From the cell containing the given text, extract its center point as [x, y] coordinate. 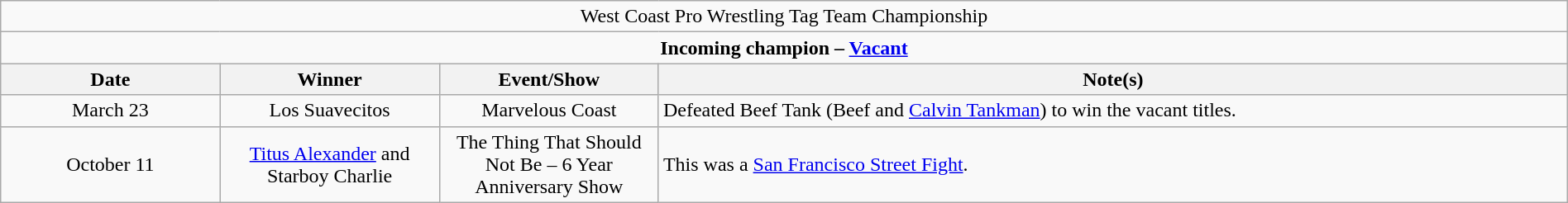
Titus Alexander and Starboy Charlie [329, 164]
March 23 [111, 111]
Event/Show [549, 79]
Marvelous Coast [549, 111]
Note(s) [1113, 79]
Incoming champion – Vacant [784, 48]
Defeated Beef Tank (Beef and Calvin Tankman) to win the vacant titles. [1113, 111]
Date [111, 79]
This was a San Francisco Street Fight. [1113, 164]
October 11 [111, 164]
The Thing That Should Not Be – 6 Year Anniversary Show [549, 164]
West Coast Pro Wrestling Tag Team Championship [784, 17]
Winner [329, 79]
Los Suavecitos [329, 111]
